Find where the given text appears and provide that cell's center as (X, Y) coordinate. 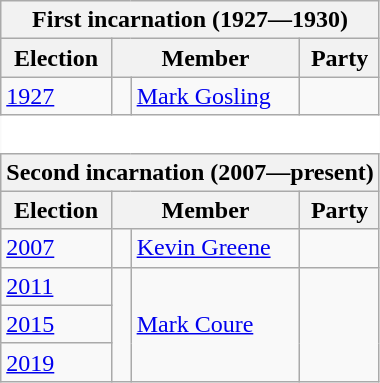
2015 (56, 324)
2011 (56, 286)
Second incarnation (2007—present) (190, 172)
1927 (56, 96)
Kevin Greene (216, 248)
2019 (56, 362)
2007 (56, 248)
First incarnation (1927—1930) (190, 20)
Mark Coure (216, 324)
Mark Gosling (216, 96)
